Extract the (x, y) coordinate from the center of the cell holding the provided text.  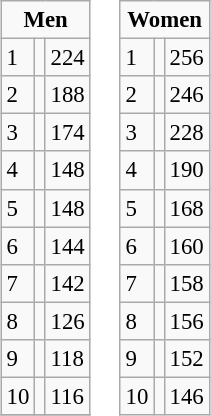
144 (68, 246)
224 (68, 58)
Men (46, 20)
158 (186, 283)
142 (68, 283)
228 (186, 133)
256 (186, 58)
246 (186, 95)
146 (186, 396)
168 (186, 208)
160 (186, 246)
118 (68, 358)
126 (68, 321)
174 (68, 133)
188 (68, 95)
156 (186, 321)
Women (164, 20)
116 (68, 396)
190 (186, 170)
152 (186, 358)
